Return the (x, y) coordinate for the center point of the cell that contains the specified text.  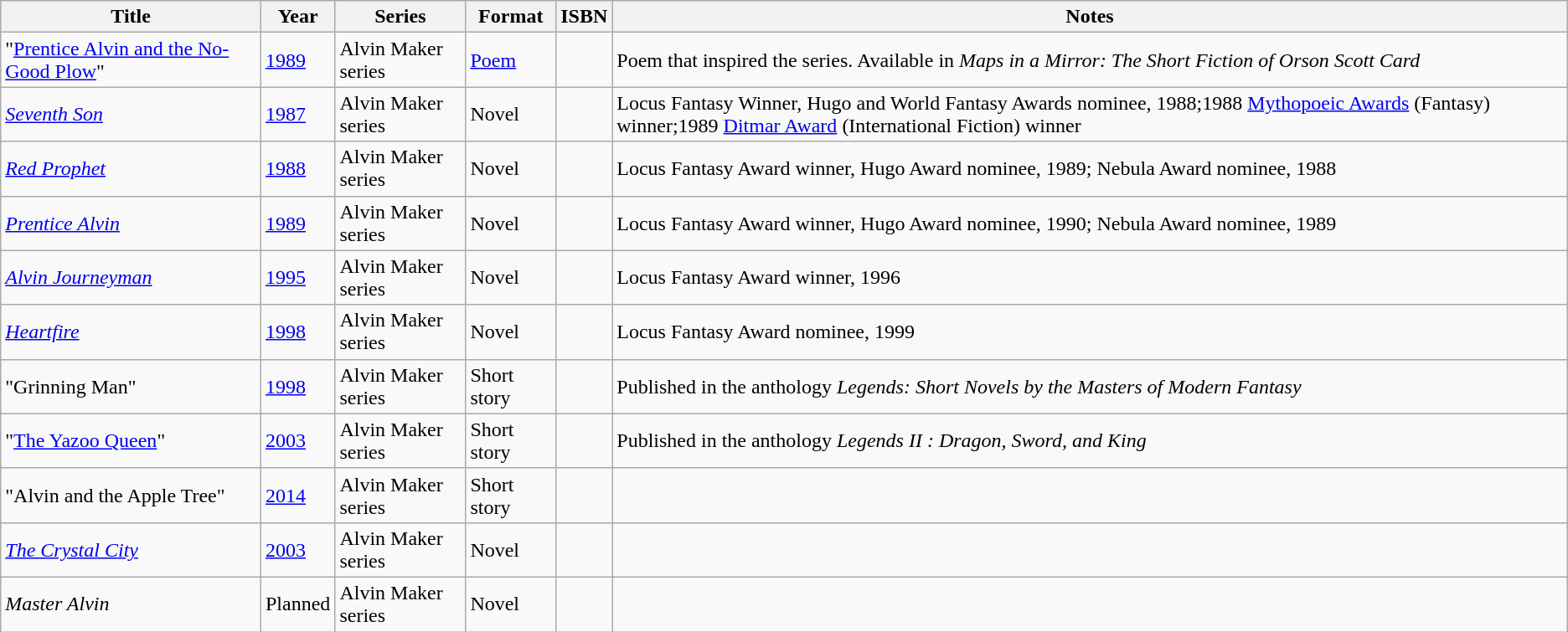
"The Yazoo Queen" (131, 440)
Locus Fantasy Award nominee, 1999 (1090, 331)
Locus Fantasy Award winner, 1996 (1090, 278)
Prentice Alvin (131, 223)
Format (511, 17)
Red Prophet (131, 169)
Locus Fantasy Award winner, Hugo Award nominee, 1990; Nebula Award nominee, 1989 (1090, 223)
"Grinning Man" (131, 387)
Year (297, 17)
Master Alvin (131, 604)
Series (400, 17)
Published in the anthology Legends II : Dragon, Sword, and King (1090, 440)
Poem (511, 60)
Published in the anthology Legends: Short Novels by the Masters of Modern Fantasy (1090, 387)
Alvin Journeyman (131, 278)
Title (131, 17)
Heartfire (131, 331)
ISBN (585, 17)
Planned (297, 604)
"Alvin and the Apple Tree" (131, 496)
1995 (297, 278)
1987 (297, 114)
Notes (1090, 17)
The Crystal City (131, 549)
"Prentice Alvin and the No-Good Plow" (131, 60)
Seventh Son (131, 114)
2014 (297, 496)
Locus Fantasy Award winner, Hugo Award nominee, 1989; Nebula Award nominee, 1988 (1090, 169)
1988 (297, 169)
Poem that inspired the series. Available in Maps in a Mirror: The Short Fiction of Orson Scott Card (1090, 60)
